Extract the (X, Y) coordinate from the center of the cell holding the provided text.  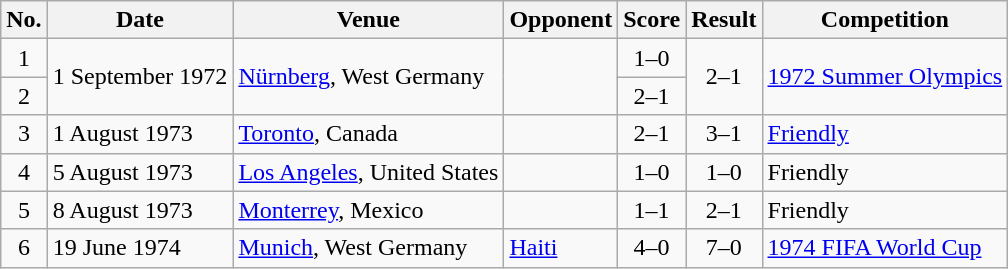
1974 FIFA World Cup (885, 248)
Date (140, 20)
Competition (885, 20)
1 August 1973 (140, 134)
19 June 1974 (140, 248)
No. (24, 20)
5 August 1973 (140, 172)
Los Angeles, United States (368, 172)
7–0 (724, 248)
Venue (368, 20)
Score (652, 20)
Haiti (561, 248)
4–0 (652, 248)
3–1 (724, 134)
4 (24, 172)
Nürnberg, West Germany (368, 77)
1 September 1972 (140, 77)
Munich, West Germany (368, 248)
8 August 1973 (140, 210)
Monterrey, Mexico (368, 210)
Result (724, 20)
2 (24, 96)
3 (24, 134)
Toronto, Canada (368, 134)
1972 Summer Olympics (885, 77)
1 (24, 58)
1–1 (652, 210)
6 (24, 248)
5 (24, 210)
Opponent (561, 20)
